Find where the given text appears and provide that cell's center as [x, y] coordinate. 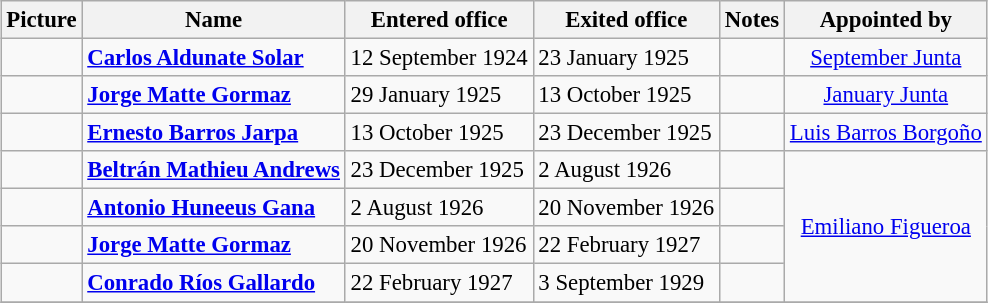
Antonio Huneeus Gana [214, 208]
Entered office [439, 20]
12 September 1924 [439, 58]
Luis Barros Borgoño [886, 133]
January Junta [886, 95]
23 January 1925 [626, 58]
Ernesto Barros Jarpa [214, 133]
Carlos Aldunate Solar [214, 58]
Beltrán Mathieu Andrews [214, 170]
29 January 1925 [439, 95]
Picture [42, 20]
Exited office [626, 20]
September Junta [886, 58]
Appointed by [886, 20]
Name [214, 20]
3 September 1929 [626, 283]
Emiliano Figueroa [886, 226]
Conrado Ríos Gallardo [214, 283]
Notes [752, 20]
